Pinpoint the cell where the given text exists, returning its [X, Y] midpoint coordinate. 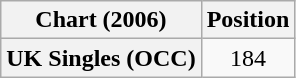
184 [248, 58]
UK Singles (OCC) [101, 58]
Position [248, 20]
Chart (2006) [101, 20]
